Locate the cell with the specified text and output its (x, y) center coordinate. 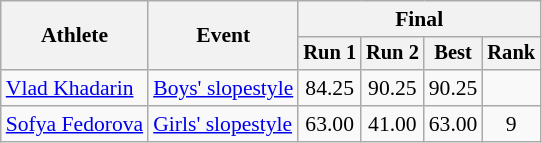
Best (454, 54)
84.25 (330, 88)
Run 2 (392, 54)
Run 1 (330, 54)
Girls' slopestyle (223, 124)
Event (223, 36)
Final (419, 19)
Rank (511, 54)
9 (511, 124)
Boys' slopestyle (223, 88)
Vlad Khadarin (74, 88)
Athlete (74, 36)
41.00 (392, 124)
Sofya Fedorova (74, 124)
